Return the (x, y) coordinate for the center point of the cell that contains the specified text.  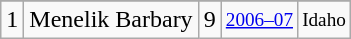
9 (210, 20)
Idaho (324, 20)
1 (12, 20)
2006–07 (259, 20)
Menelik Barbary (111, 20)
